For the text-containing cell, return its midpoint in [x, y] coordinate format. 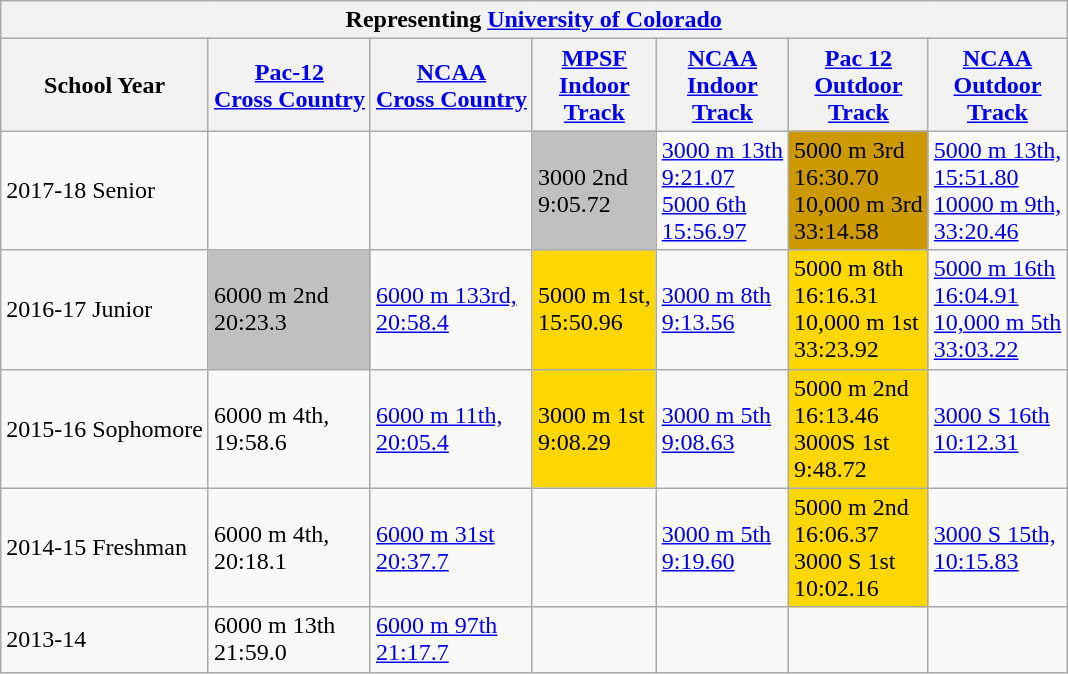
6000 m 4th,19:58.6 [289, 428]
School Year [105, 85]
6000 m 31st20:37.7 [451, 548]
6000 m 13th21:59.0 [289, 640]
2015-16 Sophomore [105, 428]
2014-15 Freshman [105, 548]
Representing University of Colorado [534, 20]
6000 m 133rd,20:58.4 [451, 310]
5000 m 8th16:16.3110,000 m 1st33:23.92 [859, 310]
3000 S 15th,10:15.83 [997, 548]
3000 m 5th9:08.63 [722, 428]
3000 m 1st9:08.29 [594, 428]
Pac 12OutdoorTrack [859, 85]
5000 m 2nd16:06.373000 S 1st 10:02.16 [859, 548]
5000 m 16th16:04.9110,000 m 5th33:03.22 [997, 310]
MPSFIndoorTrack [594, 85]
5000 m 3rd16:30.70 10,000 m 3rd33:14.58 [859, 190]
3000 m 5th9:19.60 [722, 548]
2016-17 Junior [105, 310]
5000 m 13th,15:51.8010000 m 9th,33:20.46 [997, 190]
NCAAOutdoorTrack [997, 85]
3000 2nd9:05.72 [594, 190]
3000 m 13th9:21.07 5000 6th15:56.97 [722, 190]
6000 m 97th21:17.7 [451, 640]
5000 m 1st,15:50.96 [594, 310]
NCAAIndoorTrack [722, 85]
6000 m 11th,20:05.4 [451, 428]
2013-14 [105, 640]
5000 m 2nd16:13.463000S 1st 9:48.72 [859, 428]
3000 m 8th9:13.56 [722, 310]
6000 m 2nd20:23.3 [289, 310]
2017-18 Senior [105, 190]
3000 S 16th10:12.31 [997, 428]
6000 m 4th,20:18.1 [289, 548]
Pac-12Cross Country [289, 85]
NCAACross Country [451, 85]
